Provide the (X, Y) coordinate of the cell's center where the given text is located.  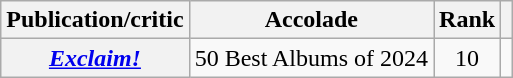
50 Best Albums of 2024 (311, 58)
Exclaim! (95, 58)
10 (468, 58)
Rank (468, 20)
Accolade (311, 20)
Publication/critic (95, 20)
